Scan for the cell matching the given text and deliver its (X, Y) coordinate at center. 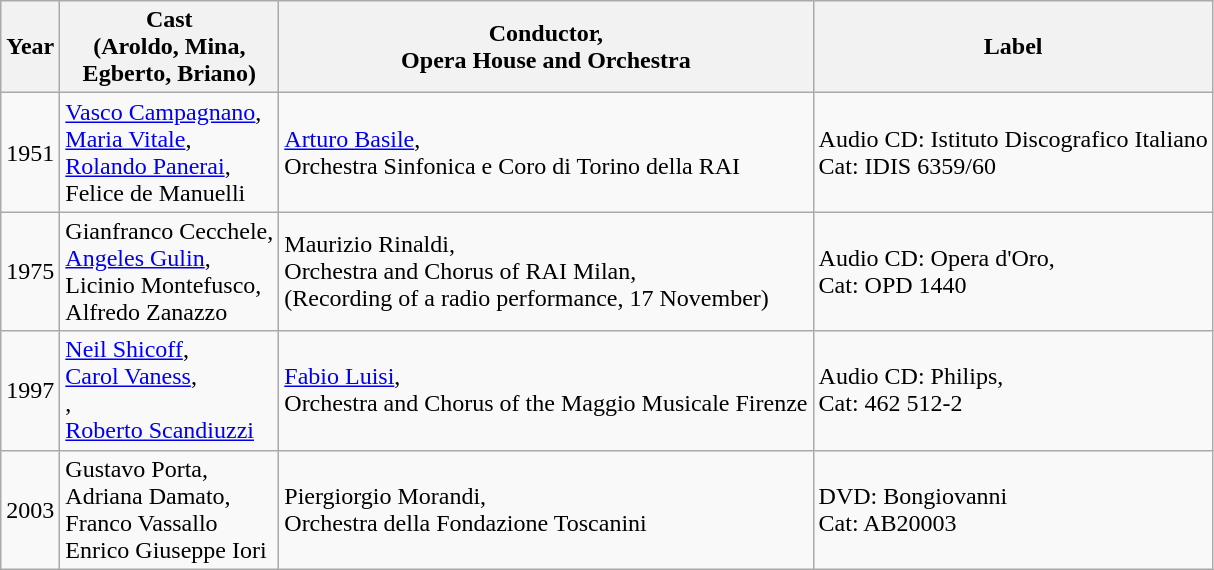
Gianfranco Cecchele,Angeles Gulin,Licinio Montefusco,Alfredo Zanazzo (170, 272)
2003 (30, 510)
1997 (30, 390)
1951 (30, 152)
Vasco Campagnano,Maria Vitale,Rolando Panerai,Felice de Manuelli (170, 152)
Gustavo Porta,Adriana Damato,Franco VassalloEnrico Giuseppe Iori (170, 510)
DVD: BongiovanniCat: AB20003 (1013, 510)
Neil Shicoff,Carol Vaness,,Roberto Scandiuzzi (170, 390)
Year (30, 47)
Audio CD: Philips,Cat: 462 512-2 (1013, 390)
Label (1013, 47)
1975 (30, 272)
Conductor,Opera House and Orchestra (546, 47)
Audio CD: Istituto Discografico ItalianoCat: IDIS 6359/60 (1013, 152)
Arturo Basile,Orchestra Sinfonica e Coro di Torino della RAI (546, 152)
Piergiorgio Morandi,Orchestra della Fondazione Toscanini (546, 510)
Audio CD: Opera d'Oro,Cat: OPD 1440 (1013, 272)
Cast(Aroldo, Mina,Egberto, Briano) (170, 47)
Maurizio Rinaldi, Orchestra and Chorus of RAI Milan,(Recording of a radio performance, 17 November) (546, 272)
Fabio Luisi,Orchestra and Chorus of the Maggio Musicale Firenze (546, 390)
